Output the [X, Y] coordinate of the center of the cell containing the given text.  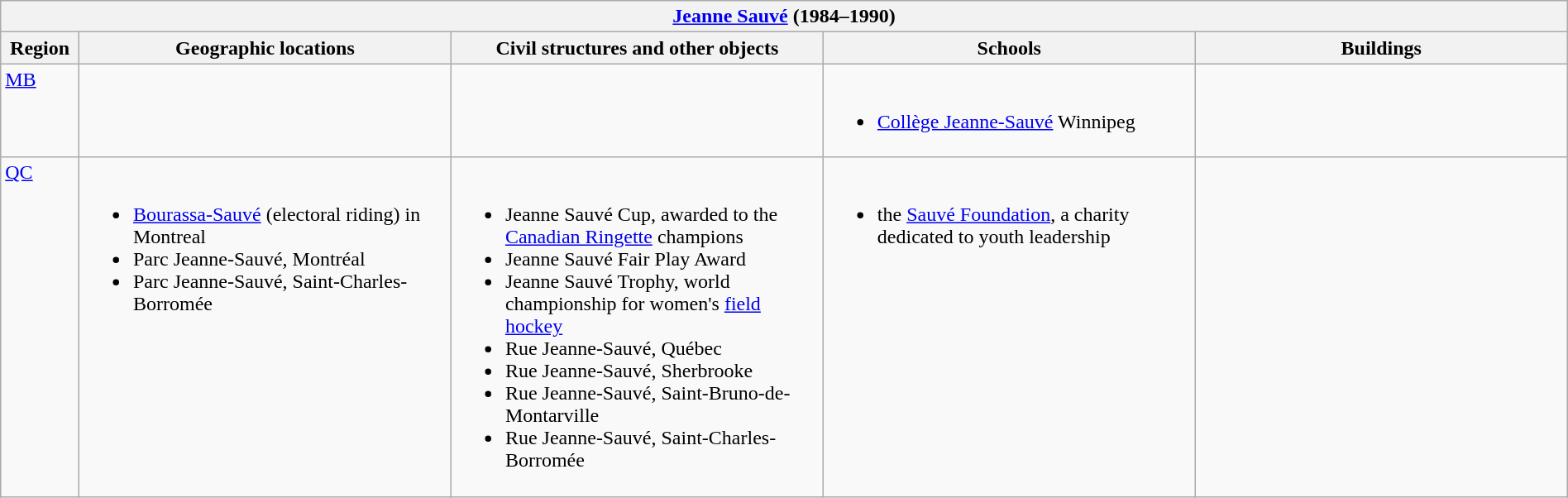
Region [40, 48]
Collège Jeanne-Sauvé Winnipeg [1009, 111]
Jeanne Sauvé (1984–1990) [784, 17]
Bourassa-Sauvé (electoral riding) in MontrealParc Jeanne-Sauvé, MontréalParc Jeanne-Sauvé, Saint-Charles-Borromée [265, 327]
the Sauvé Foundation, a charity dedicated to youth leadership [1009, 327]
QC [40, 327]
Schools [1009, 48]
Buildings [1381, 48]
Geographic locations [265, 48]
Civil structures and other objects [637, 48]
MB [40, 111]
